Determine the (x, y) coordinate at the center of the cell enclosing the given text.  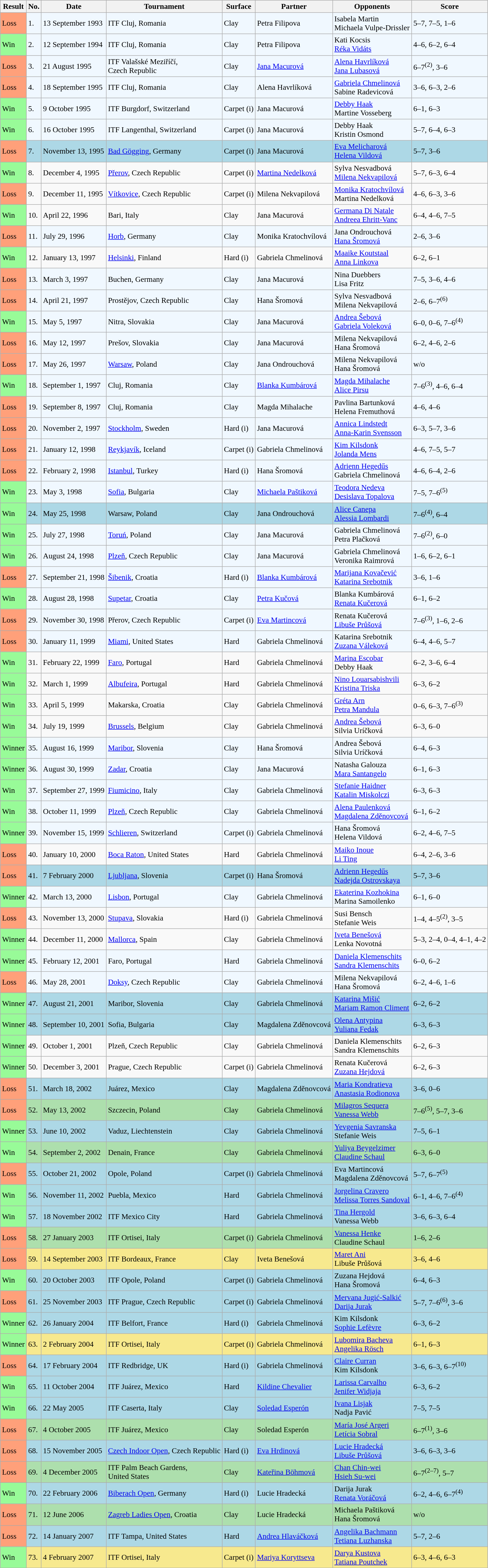
52. (34, 1110)
October 11, 1999 (74, 812)
September 2, 2002 (74, 1152)
2–6, 6–7(6) (450, 300)
14 September 2003 (74, 1259)
Renata Kučerová Libuše Průšová (372, 620)
6–2, 6–2 (450, 1003)
Marijana Kovačević Katarina Srebotnik (372, 577)
May 3, 1998 (74, 492)
Doksy, Czech Republic (164, 982)
August 21, 2001 (74, 1003)
46. (34, 982)
December 11, 1995 (74, 193)
December 3, 2001 (74, 1067)
7–6(2), 6–0 (450, 535)
Istanbul, Turkey (164, 470)
11 October 2004 (74, 1386)
66. (34, 1408)
Vaduz, Liechtenstein (164, 1131)
7 February 2000 (74, 875)
November 15, 1999 (74, 833)
22. (34, 470)
Milagros Sequera Vanessa Webb (372, 1110)
64. (34, 1365)
35. (34, 748)
Michaela Paštiková (294, 492)
14 January 2007 (74, 1536)
Opponents (372, 6)
44. (34, 939)
Vanessa Henke Claudine Schaul (372, 1238)
22 May 2005 (74, 1408)
May 5, 1997 (74, 322)
August 24, 1998 (74, 556)
4–6, 6–2, 6–4 (450, 45)
Blanka Kumbárová Renata Kučerová (372, 599)
Czech Indoor Open, Czech Republic (164, 1450)
Fiumicino, Italy (164, 790)
26. (34, 556)
3. (34, 66)
Brussels, Belgium (164, 726)
17. (34, 364)
Makarska, Croatia (164, 705)
Hana Šromová Helena Vildová (372, 833)
Claire Curran Kim Kilsdonk (372, 1365)
Yuliya Beygelzimer Claudine Schaul (372, 1152)
January 12, 1998 (74, 449)
45. (34, 960)
42. (34, 896)
Boca Raton, United States (164, 854)
Juárez, Mexico (164, 1089)
47. (34, 1003)
9 October 1995 (74, 109)
2 February 2004 (74, 1344)
July 19, 1999 (74, 726)
Kateřina Böhmová (294, 1472)
September 10, 2001 (74, 1025)
Reykjavík, Iceland (164, 449)
January 10, 2000 (74, 854)
17 February 2004 (74, 1365)
Eva Martincová Magdalena Zděnovcová (372, 1173)
ITF Tampa, United States (164, 1536)
August 16, 1999 (74, 748)
Monika Kratochvílová (294, 236)
21 August 1995 (74, 66)
5–7, 6–3, 6–4 (450, 172)
March 13, 2000 (74, 896)
Buchen, Germany (164, 279)
Kati Kocsis Réka Vidáts (372, 45)
0–6, 6–3, 7–6(3) (450, 705)
53. (34, 1131)
Horb, Germany (164, 236)
Kildine Chevalier (294, 1386)
5. (34, 109)
Alena Paulenková Magdalena Zděnovcová (372, 812)
Iveta Benešová (294, 1259)
31. (34, 662)
22 February 2006 (74, 1493)
11. (34, 236)
6–2, 4–6, 7–5 (450, 833)
December 11, 2000 (74, 939)
12 June 2006 (74, 1515)
6–1, 4–6, 7–6(4) (450, 1195)
14. (34, 300)
61. (34, 1302)
February 2, 1998 (74, 470)
2. (34, 45)
24. (34, 513)
41. (34, 875)
7–5, 6–1 (450, 1131)
Albufeira, Portugal (164, 683)
1–6, 2–6 (450, 1238)
5–3, 2–4, 0–4, 4–1, 4–2 (450, 939)
Szczecin, Poland (164, 1110)
ITF Langenthal, Switzerland (164, 130)
Toruń, Poland (164, 535)
Helsinki, Finland (164, 258)
48. (34, 1025)
August 28, 1998 (74, 599)
Bari, Italy (164, 215)
Debby Haak Martine Vosseberg (372, 109)
26 January 2004 (74, 1323)
34. (34, 726)
6–2, 4–6, 6–7(4) (450, 1493)
33. (34, 705)
November 13, 1995 (74, 151)
23. (34, 492)
3–6, 0–6 (450, 1089)
13. (34, 279)
Score (450, 6)
Larissa Carvalho Jenifer Widjaja (372, 1386)
3–6, 6–3, 6–7(10) (450, 1365)
Zuzana Hejdová Hana Šromová (372, 1280)
20 October 2003 (74, 1280)
March 3, 1997 (74, 279)
4. (34, 87)
6–0, 6–2 (450, 960)
Yevgenia Savranska Stefanie Weis (372, 1131)
58. (34, 1238)
Stefanie Haidner Katalin Miskolczi (372, 790)
January 13, 1997 (74, 258)
6–1, 6–0 (450, 896)
Zadar, Croatia (164, 769)
Opole, Poland (164, 1173)
38. (34, 812)
Andrea Hlaváčková (294, 1536)
49. (34, 1046)
May 28, 2001 (74, 982)
Zagreb Ladies Open, Croatia (164, 1515)
6–2, 6–1 (450, 258)
7–5, 7–6(5) (450, 492)
9. (34, 193)
Maiko Inoue Li Ting (372, 854)
6–7(2–7), 5–7 (450, 1472)
ITF Mexico City (164, 1216)
40. (34, 854)
27. (34, 577)
15 November 2005 (74, 1450)
Alena Havrlíková (294, 87)
Darya Kustova Tatiana Poutchek (372, 1557)
69. (34, 1472)
April 5, 1999 (74, 705)
10. (34, 215)
Darija Jurak Renata Voráčová (372, 1493)
4–6, 6–4, 2–6 (450, 470)
ITF Palm Beach Gardens, United States (164, 1472)
March 1, 1999 (74, 683)
5–7, 7–6(6), 3–6 (450, 1302)
Gabriela Chmelinová Veronika Raimrová (372, 556)
ITF Prague, Czech Republic (164, 1302)
Miami, United States (164, 641)
September 8, 1997 (74, 406)
20. (34, 428)
ITF Caserta, Italy (164, 1408)
4–6, 6–3, 3–6 (450, 193)
August 30, 1999 (74, 769)
73. (34, 1557)
April 22, 1996 (74, 215)
62. (34, 1323)
Germana Di Natale Andreea Ehritt-Vanc (372, 215)
50. (34, 1067)
Šibenik, Croatia (164, 577)
Kim Kilsdonk Sophie Lefèvre (372, 1323)
Magda Mihalache Alice Pirsu (372, 385)
Prešov, Slovakia (164, 343)
April 21, 1997 (74, 300)
Denain, France (164, 1152)
6–4, 4–6, 7–5 (450, 215)
ITF Redbridge, UK (164, 1365)
6–7(1), 3–6 (450, 1429)
Nitra, Slovakia (164, 322)
November 30, 1998 (74, 620)
7–5, 3–6, 4–6 (450, 279)
Michaela Paštiková Hana Šromová (372, 1515)
November 2, 1997 (74, 428)
5–7, 6–7(5) (450, 1173)
8. (34, 172)
16 October 1995 (74, 130)
Jana Ondrouchová Hana Šromová (372, 236)
2–6, 3–6 (450, 236)
30. (34, 641)
Stockholm, Sweden (164, 428)
Prostějov, Czech Republic (164, 300)
6. (34, 130)
Bad Gögging, Germany (164, 151)
70. (34, 1493)
Nina Duebbers Lisa Fritz (372, 279)
November 11, 2002 (74, 1195)
ITF Valašské Meziříčí, Czech Republic (164, 66)
19. (34, 406)
Maaike Koutstaal Anna Linkova (372, 258)
Vítkovice, Czech Republic (164, 193)
68. (34, 1450)
54. (34, 1152)
February 12, 2001 (74, 960)
72. (34, 1536)
Jorgelina Cravero Melissa Torres Sandoval (372, 1195)
No. (34, 6)
Milena Nekvapilová (294, 193)
7. (34, 151)
Martina Nedelková (294, 172)
60. (34, 1280)
Andrea Šebová Gabriela Voleková (372, 322)
18. (34, 385)
55. (34, 1173)
Alena Havrlíková Jana Lubasová (372, 66)
Gréta Arn Petra Mandula (372, 705)
Chan Chin-wei Hsieh Su-wei (372, 1472)
28. (34, 599)
7–6(3), 4–6, 6–4 (450, 385)
4 October 2005 (74, 1429)
18 November 2002 (74, 1216)
56. (34, 1195)
4–6, 7–5, 5–7 (450, 449)
1–6, 6–2, 6–1 (450, 556)
Petra Kučová (294, 599)
Mallorca, Spain (164, 939)
Gabriela Chmelinová Petra Plačková (372, 535)
Adrienn Hegedűs Gabriela Chmelinová (372, 470)
Tournament (164, 6)
3–6, 6–3, 6–4 (450, 1216)
1–4, 4–5(2), 3–5 (450, 918)
6–0, 0–6, 7–6(4) (450, 322)
Isabela Martin Michaela Vulpe-Drissler (372, 23)
71. (34, 1515)
Marina Escobar Debby Haak (372, 662)
Eva Hrdinová (294, 1450)
January 11, 1999 (74, 641)
Olena Antypina Yuliana Fedak (372, 1025)
3–6, 1–6 (450, 577)
Pavlina Bartunková Helena Fremuthová (372, 406)
May 25, 1998 (74, 513)
6–2, 4–6, 2–6 (450, 343)
Debby Haak Kristin Osmond (372, 130)
Kim Kilsdonk Jolanda Mens (372, 449)
Date (74, 6)
Supetar, Croatia (164, 599)
5–7, 7–5, 1–6 (450, 23)
7–5, 7–5 (450, 1408)
4 December 2005 (74, 1472)
4 February 2007 (74, 1557)
October 1, 2001 (74, 1046)
Katarina Mišić Mariam Ramon Climent (372, 1003)
Partner (294, 6)
Schlieren, Switzerland (164, 833)
36. (34, 769)
6–4, 2–6, 3–6 (450, 854)
May 26, 1997 (74, 364)
Nino Louarsabishvili Kristina Triska (372, 683)
Biberach Open, Germany (164, 1493)
Lucie Hradecká Libuše Průšová (372, 1450)
Natasha Galouza Mara Santangelo (372, 769)
Mervana Jugić-Salkić Darija Jurak (372, 1302)
5–7, 6–4, 6–3 (450, 130)
6–2, 4–6, 1–6 (450, 982)
27 January 2003 (74, 1238)
Teodora Nedeva Desislava Topalova (372, 492)
5–7, 2–6 (450, 1536)
September 27, 1999 (74, 790)
25. (34, 535)
Lisbon, Portugal (164, 896)
6–4, 4–6, 5–7 (450, 641)
Eva Martincová (294, 620)
Tina Hergold Vanessa Webb (372, 1216)
32. (34, 683)
Lubomira Bacheva Angelika Rösch (372, 1344)
7–6(5), 5–7, 3–6 (450, 1110)
29. (34, 620)
37. (34, 790)
February 22, 1999 (74, 662)
July 27, 1998 (74, 535)
July 29, 1996 (74, 236)
Alice Canepa Alessia Lombardi (372, 513)
3–6, 4–6 (450, 1259)
25 November 2003 (74, 1302)
7–6(4), 6–4 (450, 513)
October 21, 2002 (74, 1173)
18 September 1995 (74, 87)
65. (34, 1386)
Surface (239, 6)
Katarina Srebotnik Zuzana Váleková (372, 641)
59. (34, 1259)
57. (34, 1216)
Monika Kratochvílová Martina Nedelková (372, 193)
December 4, 1995 (74, 172)
November 13, 2000 (74, 918)
ITF Burgdorf, Switzerland (164, 109)
Angelika Bachmann Tetiana Luzhanska (372, 1536)
Gabriela Chmelinová Sabine Radevicová (372, 87)
March 18, 2002 (74, 1089)
Eva Melicharová Helena Vildová (372, 151)
16. (34, 343)
3–6, 6–3, 2–6 (450, 87)
67. (34, 1429)
Adrienn Hegedűs Nadejda Ostrovskaya (372, 875)
Iveta Benešová Lenka Novotná (372, 939)
Ekaterina Kozhokina Marina Samoilenko (372, 896)
ITF Opole, Poland (164, 1280)
3–6, 6–3, 3–6 (450, 1450)
7–6(3), 1–6, 2–6 (450, 620)
September 1, 1997 (74, 385)
Maria Kondratieva Anastasia Rodionova (372, 1089)
6–2, 3–6, 6–4 (450, 662)
6–3, 5–7, 3–6 (450, 428)
María José Argeri Letícia Sobral (372, 1429)
12. (34, 258)
1. (34, 23)
Mariya Koryttseva (294, 1557)
Magda Mihalache (294, 406)
15. (34, 322)
Annica Lindstedt Anna-Karin Svensson (372, 428)
6–3, 4–6, 6–3 (450, 1557)
Stupava, Slovakia (164, 918)
May 13, 2002 (74, 1110)
ITF Belfort, France (164, 1323)
May 12, 1997 (74, 343)
21. (34, 449)
Maret Ani Libuše Průšová (372, 1259)
ITF Bordeaux, France (164, 1259)
Prague, Czech Republic (164, 1067)
4–6, 4–6 (450, 406)
September 21, 1998 (74, 577)
Ivana Lisjak Nadja Pavić (372, 1408)
39. (34, 833)
51. (34, 1089)
Result (13, 6)
Puebla, Mexico (164, 1195)
Susi Bensch Stefanie Weis (372, 918)
Ljubljana, Slovenia (164, 875)
6–7(2), 3–6 (450, 66)
63. (34, 1344)
13 September 1993 (74, 23)
Renata Kučerová Zuzana Hejdová (372, 1067)
June 10, 2002 (74, 1131)
12 September 1994 (74, 45)
43. (34, 918)
